Return [x, y] of the center of cell containing provided text 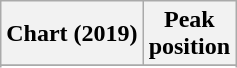
Peakposition [189, 34]
Chart (2019) [72, 34]
